Find where the given text appears and provide that cell's center as (x, y) coordinate. 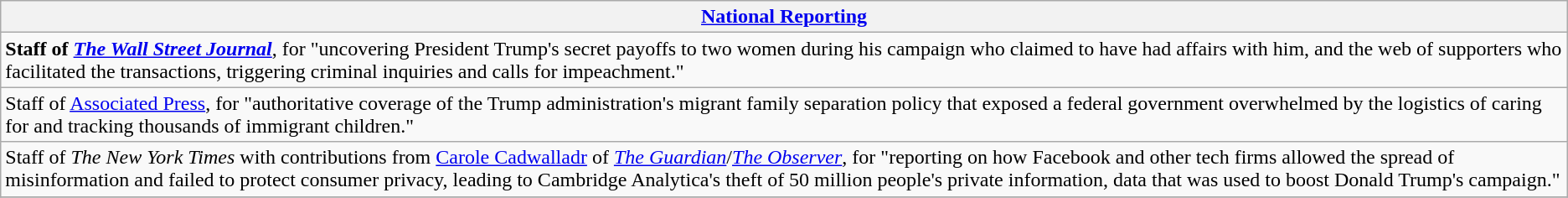
National Reporting (784, 17)
